Identify which cell holds the provided text, then report its [X, Y] central coordinate. 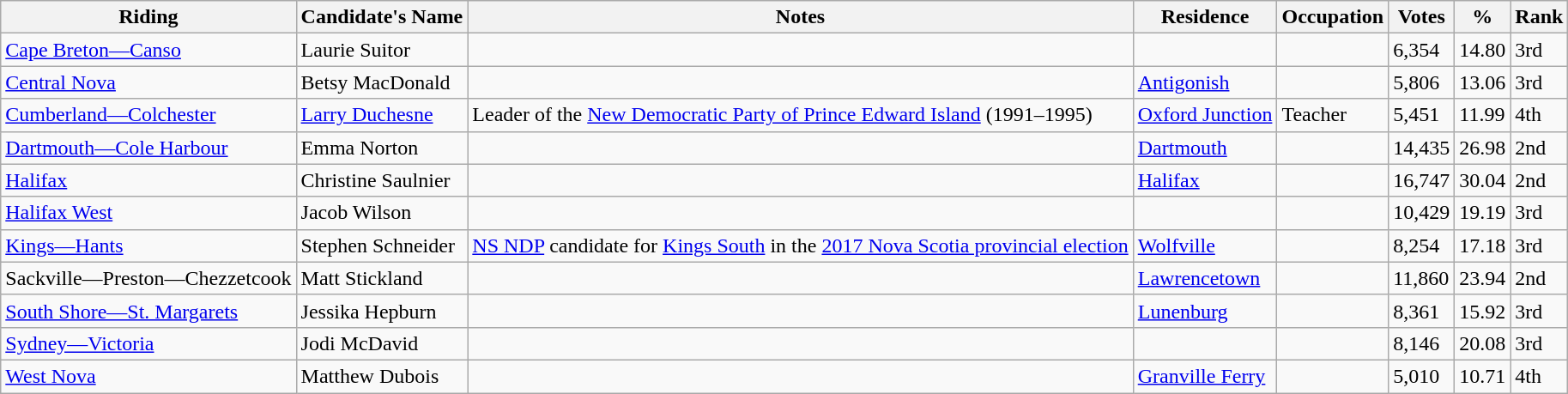
Votes [1421, 17]
8,361 [1421, 311]
Candidate's Name [382, 17]
Leader of the New Democratic Party of Prince Edward Island (1991–1995) [800, 115]
11,860 [1421, 278]
Wolfville [1205, 245]
26.98 [1483, 148]
23.94 [1483, 278]
Residence [1205, 17]
South Shore—St. Margarets [148, 311]
Emma Norton [382, 148]
Lawrencetown [1205, 278]
5,010 [1421, 376]
14.80 [1483, 50]
10.71 [1483, 376]
Jessika Hepburn [382, 311]
11.99 [1483, 115]
Teacher [1333, 115]
Kings—Hants [148, 245]
Larry Duchesne [382, 115]
Cape Breton—Canso [148, 50]
Dartmouth—Cole Harbour [148, 148]
20.08 [1483, 343]
Notes [800, 17]
8,146 [1421, 343]
Riding [148, 17]
Cumberland—Colchester [148, 115]
Sackville—Preston—Chezzetcook [148, 278]
5,806 [1421, 82]
Laurie Suitor [382, 50]
Granville Ferry [1205, 376]
14,435 [1421, 148]
Matthew Dubois [382, 376]
Jodi McDavid [382, 343]
Oxford Junction [1205, 115]
13.06 [1483, 82]
Antigonish [1205, 82]
Dartmouth [1205, 148]
Stephen Schneider [382, 245]
Sydney—Victoria [148, 343]
Lunenburg [1205, 311]
Christine Saulnier [382, 180]
Matt Stickland [382, 278]
8,254 [1421, 245]
West Nova [148, 376]
Jacob Wilson [382, 213]
19.19 [1483, 213]
10,429 [1421, 213]
Central Nova [148, 82]
Occupation [1333, 17]
5,451 [1421, 115]
16,747 [1421, 180]
17.18 [1483, 245]
Betsy MacDonald [382, 82]
Halifax West [148, 213]
6,354 [1421, 50]
30.04 [1483, 180]
15.92 [1483, 311]
% [1483, 17]
Rank [1540, 17]
NS NDP candidate for Kings South in the 2017 Nova Scotia provincial election [800, 245]
